Scan for the cell matching the given text and deliver its (x, y) coordinate at center. 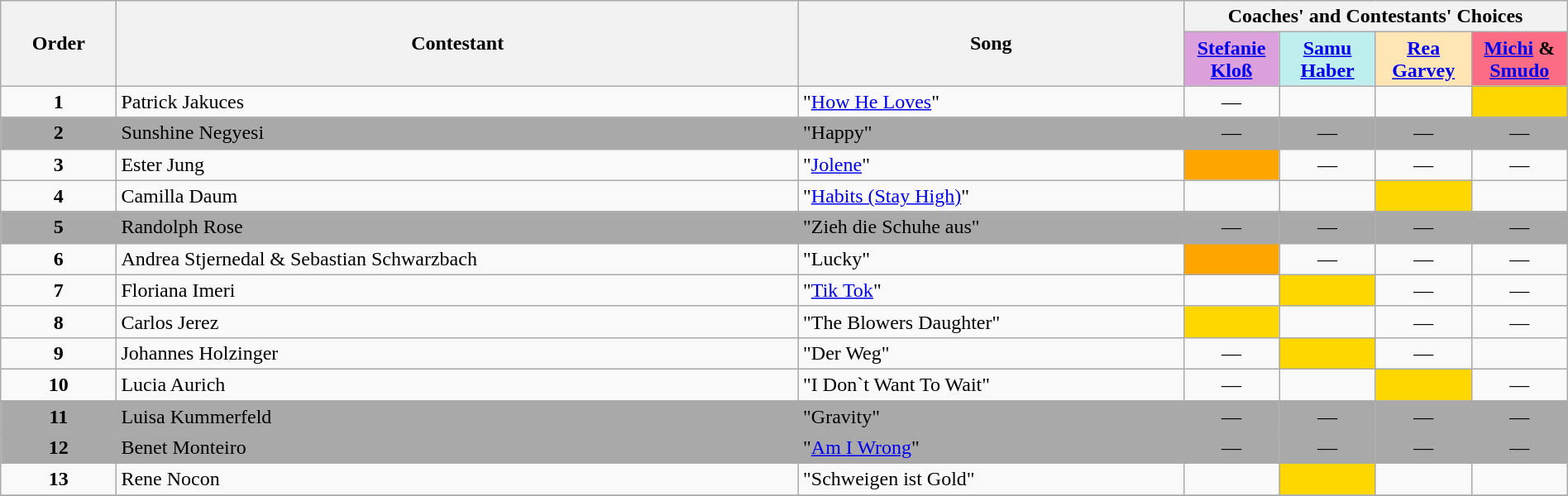
Andrea Stjernedal & Sebastian Schwarzbach (458, 259)
Rea Garvey (1423, 60)
Floriana Imeri (458, 290)
2 (59, 133)
"Am I Wrong" (991, 448)
13 (59, 479)
Randolph Rose (458, 227)
"Schweigen ist Gold" (991, 479)
Lucia Aurich (458, 384)
Benet Monteiro (458, 448)
Contestant (458, 43)
Samu Haber (1327, 60)
Stefanie Kloß (1231, 60)
Carlos Jerez (458, 322)
Camilla Daum (458, 196)
"Happy" (991, 133)
"Jolene" (991, 165)
1 (59, 102)
9 (59, 353)
Order (59, 43)
"Zieh die Schuhe aus" (991, 227)
"Lucky" (991, 259)
Sunshine Negyesi (458, 133)
8 (59, 322)
4 (59, 196)
12 (59, 448)
"Der Weg" (991, 353)
3 (59, 165)
"I Don`t Want To Wait" (991, 384)
10 (59, 384)
5 (59, 227)
Coaches' and Contestants' Choices (1375, 17)
Rene Nocon (458, 479)
Ester Jung (458, 165)
"Gravity" (991, 416)
7 (59, 290)
Patrick Jakuces (458, 102)
"Habits (Stay High)" (991, 196)
Song (991, 43)
Michi & Smudo (1519, 60)
"The Blowers Daughter" (991, 322)
6 (59, 259)
Luisa Kummerfeld (458, 416)
"Tik Tok" (991, 290)
Johannes Holzinger (458, 353)
"How He Loves" (991, 102)
11 (59, 416)
